Capture the cell that displays the provided text and extract its [x, y] central coordinate. 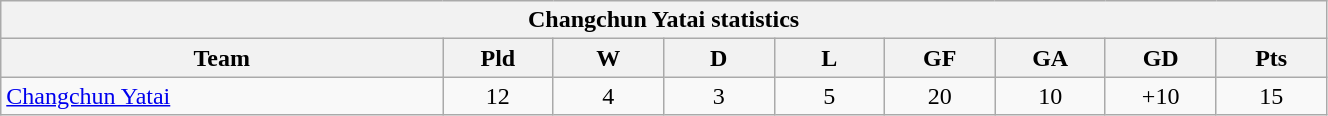
GA [1050, 58]
Changchun Yatai statistics [664, 20]
W [608, 58]
+10 [1160, 96]
Changchun Yatai [222, 96]
Team [222, 58]
15 [1272, 96]
3 [719, 96]
4 [608, 96]
GD [1160, 58]
D [719, 58]
5 [829, 96]
10 [1050, 96]
20 [939, 96]
12 [498, 96]
L [829, 58]
Pld [498, 58]
GF [939, 58]
Pts [1272, 58]
